Detect which cell encompasses the target text, then output its (X, Y) center coordinate. 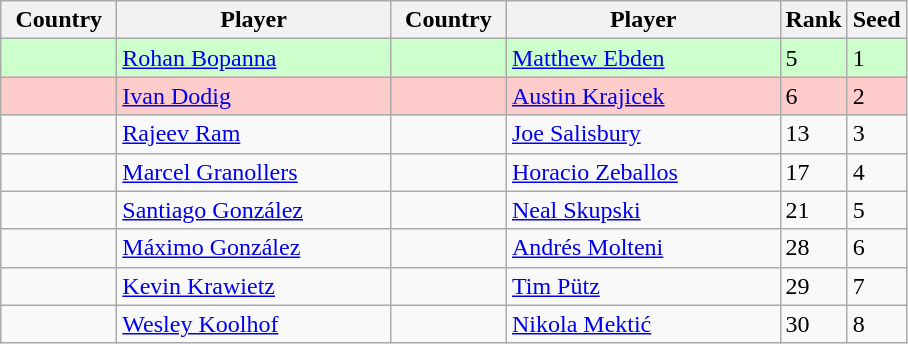
Nikola Mektić (643, 324)
29 (814, 286)
Ivan Dodig (254, 96)
Tim Pütz (643, 286)
13 (814, 134)
21 (814, 210)
Horacio Zeballos (643, 172)
Marcel Granollers (254, 172)
Máximo González (254, 248)
28 (814, 248)
Rohan Bopanna (254, 58)
8 (876, 324)
Kevin Krawietz (254, 286)
1 (876, 58)
Rajeev Ram (254, 134)
Santiago González (254, 210)
Wesley Koolhof (254, 324)
Neal Skupski (643, 210)
Seed (876, 20)
Matthew Ebden (643, 58)
Andrés Molteni (643, 248)
4 (876, 172)
2 (876, 96)
17 (814, 172)
3 (876, 134)
7 (876, 286)
Rank (814, 20)
Joe Salisbury (643, 134)
30 (814, 324)
Austin Krajicek (643, 96)
